Extract the (x, y) coordinate from the center of the cell holding the provided text.  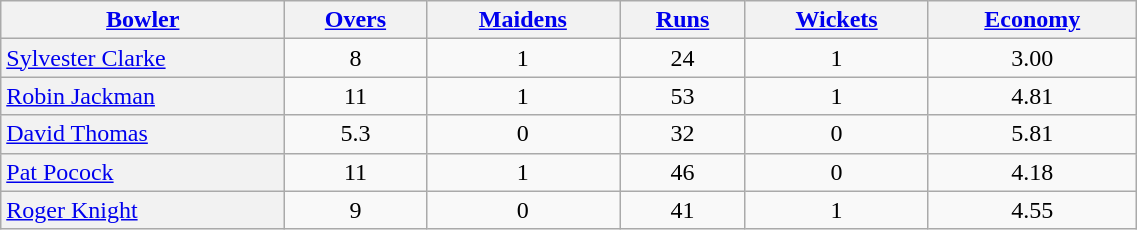
David Thomas (143, 134)
24 (683, 58)
Pat Pocock (143, 172)
9 (356, 210)
Robin Jackman (143, 96)
8 (356, 58)
46 (683, 172)
4.81 (1032, 96)
4.55 (1032, 210)
53 (683, 96)
32 (683, 134)
Bowler (143, 20)
4.18 (1032, 172)
5.81 (1032, 134)
5.3 (356, 134)
41 (683, 210)
Wickets (836, 20)
Maidens (523, 20)
Roger Knight (143, 210)
Overs (356, 20)
Economy (1032, 20)
Runs (683, 20)
Sylvester Clarke (143, 58)
3.00 (1032, 58)
